Scan for the cell matching the given text and deliver its (x, y) coordinate at center. 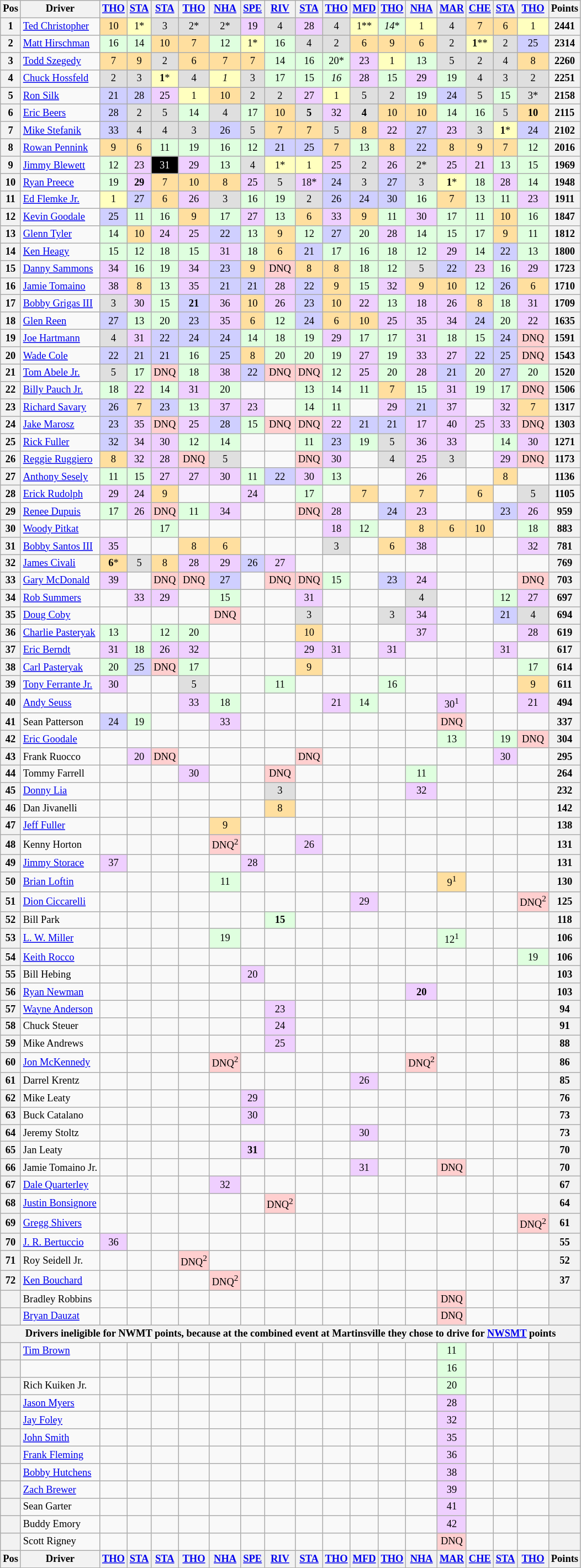
Bobby Grigas III (60, 304)
Bradley Robbins (60, 1299)
Kenny Horton (60, 844)
Sean Patterson (60, 721)
1911 (564, 200)
Jamie Tomaino (60, 286)
Dale Quarterley (60, 1185)
494 (564, 703)
Buck Catalano (60, 1116)
Chuck Steuer (60, 1026)
264 (564, 774)
Jan Leaty (60, 1150)
66 (11, 1168)
Anthony Sesely (60, 477)
Gary McDonald (60, 581)
Billy Pauch Jr. (60, 390)
44 (11, 774)
Jeremy Stoltz (60, 1133)
3* (534, 96)
Keith Rocco (60, 958)
Jay Foley (60, 1421)
Tony Ferrante Jr. (60, 685)
Jake Marosz (60, 425)
1271 (564, 442)
18* (309, 182)
James Civali (60, 563)
53 (11, 939)
Tim Brown (60, 1351)
Dion Ciccarelli (60, 901)
71 (11, 1261)
43 (11, 757)
Brian Loftin (60, 881)
2260 (564, 61)
Richard Savary (60, 408)
Ken Heagy (60, 252)
1173 (564, 460)
Glen Reen (60, 321)
1812 (564, 234)
Charlie Pasteryak (60, 633)
130 (564, 881)
56 (11, 992)
Ken Bouchard (60, 1281)
781 (564, 546)
1723 (564, 268)
1710 (564, 286)
1506 (564, 390)
Ryan Newman (60, 992)
94 (564, 1010)
57 (11, 1010)
Drivers ineligible for NWMT points, because at the combined event at Martinsville they chose to drive for NWSMT points (290, 1333)
Frank Ruocco (60, 757)
14* (392, 27)
1317 (564, 408)
694 (564, 615)
Bobby Santos III (60, 546)
Bryan Dauzat (60, 1317)
60 (11, 1063)
54 (11, 958)
49 (11, 863)
697 (564, 598)
121 (452, 939)
6* (113, 563)
769 (564, 563)
1635 (564, 321)
1543 (564, 356)
58 (11, 1026)
47 (11, 826)
Danny Sammons (60, 268)
125 (564, 901)
Wade Cole (60, 356)
Jeff Fuller (60, 826)
Ryan Preece (60, 182)
Ed Flemke Jr. (60, 200)
Eric Goodale (60, 739)
2102 (564, 130)
Carl Pasteryak (60, 667)
611 (564, 685)
614 (564, 667)
46 (11, 809)
1709 (564, 304)
John Smith (60, 1438)
Buddy Emory (60, 1524)
Eric Berndt (60, 650)
Rob Summers (60, 598)
Erick Rudolph (60, 494)
Rowan Pennink (60, 148)
1847 (564, 217)
86 (564, 1063)
Mike Leaty (60, 1098)
Darrel Krentz (60, 1081)
68 (11, 1203)
76 (564, 1098)
L. W. Miller (60, 939)
Roy Seidell Jr. (60, 1261)
Eric Beers (60, 113)
883 (564, 529)
Jason Myers (60, 1403)
2441 (564, 27)
Woody Pitkat (60, 529)
Jimmy Blewett (60, 165)
1303 (564, 425)
Zach Brewer (60, 1490)
59 (11, 1044)
Todd Szegedy (60, 61)
Rick Fuller (60, 442)
62 (11, 1098)
Matt Hirschman (60, 44)
Mike Stefanik (60, 130)
Jon McKennedy (60, 1063)
Joe Hartmann (60, 338)
45 (11, 791)
617 (564, 650)
1105 (564, 494)
295 (564, 757)
118 (564, 920)
2314 (564, 44)
Gregg Shivers (60, 1223)
Bobby Hutchens (60, 1472)
1800 (564, 252)
48 (11, 844)
Glenn Tyler (60, 234)
72 (11, 1281)
Ted Christopher (60, 27)
50 (11, 881)
301 (452, 703)
2158 (564, 96)
69 (11, 1223)
Andy Seuss (60, 703)
1948 (564, 182)
1969 (564, 165)
51 (11, 901)
85 (564, 1081)
1591 (564, 338)
Sean Garter (60, 1507)
Jimmy Storace (60, 863)
Ron Silk (60, 96)
703 (564, 581)
Tommy Farrell (60, 774)
304 (564, 739)
20* (336, 61)
138 (564, 826)
J. R. Bertuccio (60, 1242)
Tom Abele Jr. (60, 373)
Justin Bonsignore (60, 1203)
1136 (564, 477)
142 (564, 809)
Kevin Goodale (60, 217)
2115 (564, 113)
Donny Lia (60, 791)
Reggie Ruggiero (60, 460)
Jamie Tomaino Jr. (60, 1168)
232 (564, 791)
619 (564, 633)
2251 (564, 78)
2016 (564, 148)
959 (564, 511)
88 (564, 1044)
Frank Fleming (60, 1455)
Doug Coby (60, 615)
Bill Park (60, 920)
Mike Andrews (60, 1044)
337 (564, 721)
Wayne Anderson (60, 1010)
Rich Kuiken Jr. (60, 1386)
Renee Dupuis (60, 511)
Dan Jivanelli (60, 809)
63 (11, 1116)
Bill Hebing (60, 974)
1520 (564, 373)
Scott Rigney (60, 1542)
Chuck Hossfeld (60, 78)
65 (11, 1150)
